Output the [X, Y] coordinate of the center of the cell containing the given text.  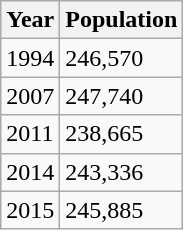
2015 [30, 210]
2011 [30, 134]
245,885 [122, 210]
247,740 [122, 96]
Population [122, 20]
2014 [30, 172]
Year [30, 20]
1994 [30, 58]
243,336 [122, 172]
2007 [30, 96]
246,570 [122, 58]
238,665 [122, 134]
